Find where the given text appears and provide that cell's center as [x, y] coordinate. 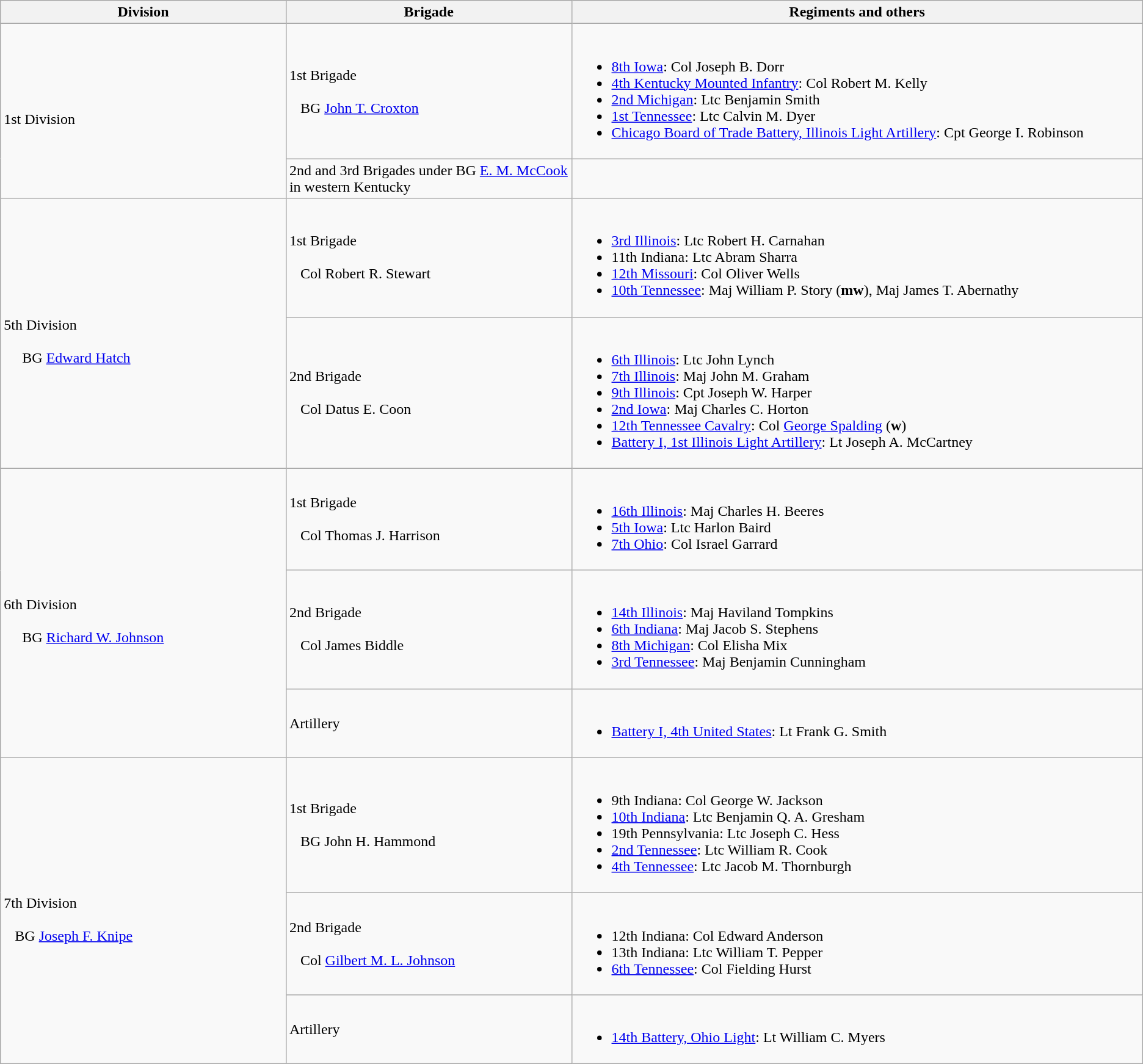
14th Battery, Ohio Light: Lt William C. Myers [857, 1029]
Regiments and others [857, 12]
Battery I, 4th United States: Lt Frank G. Smith [857, 723]
Brigade [429, 12]
6th Division BG Richard W. Johnson [143, 613]
Division [143, 12]
12th Indiana: Col Edward Anderson13th Indiana: Ltc William T. Pepper6th Tennessee: Col Fielding Hurst [857, 944]
14th Illinois: Maj Haviland Tompkins6th Indiana: Maj Jacob S. Stephens8th Michigan: Col Elisha Mix3rd Tennessee: Maj Benjamin Cunningham [857, 629]
5th Division BG Edward Hatch [143, 333]
2nd Brigade Col Gilbert M. L. Johnson [429, 944]
1st Brigade Col Robert R. Stewart [429, 258]
1st Brigade BG John H. Hammond [429, 825]
1st Brigade Col Thomas J. Harrison [429, 519]
1st Brigade BG John T. Croxton [429, 92]
16th Illinois: Maj Charles H. Beeres5th Iowa: Ltc Harlon Baird7th Ohio: Col Israel Garrard [857, 519]
2nd and 3rd Brigades under BG E. M. McCook in western Kentucky [429, 178]
2nd Brigade Col James Biddle [429, 629]
2nd Brigade Col Datus E. Coon [429, 393]
7th Division BG Joseph F. Knipe [143, 911]
1st Division [143, 111]
